Provide the [x, y] coordinate of the cell's center where the given text is located.  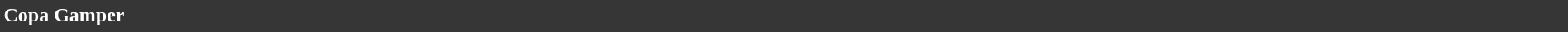
Copa Gamper [784, 15]
